Locate the cell with the specified text and output its (x, y) center coordinate. 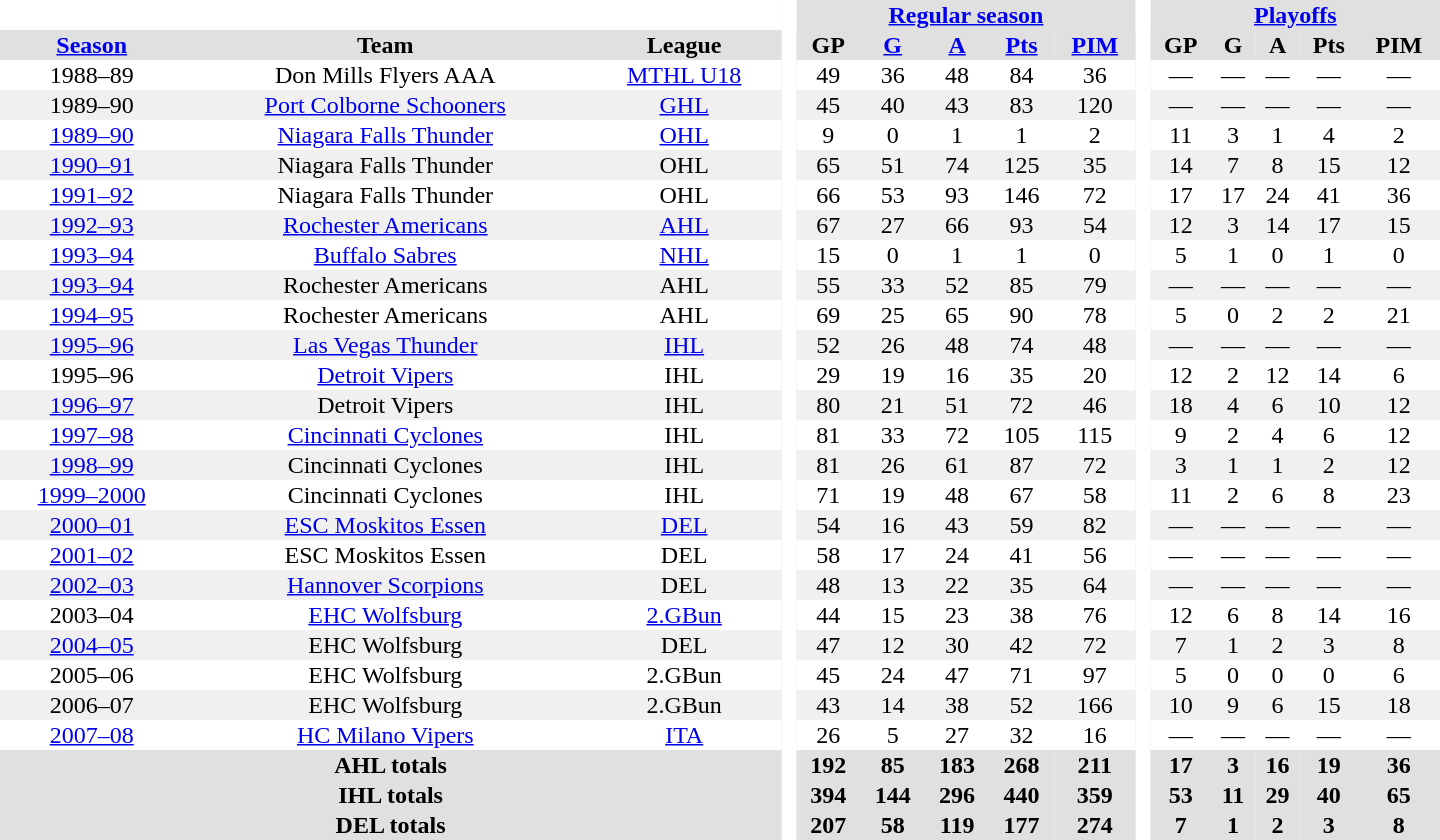
61 (957, 465)
1999–2000 (92, 495)
274 (1095, 825)
2000–01 (92, 525)
Regular season (966, 15)
211 (1095, 765)
2001–02 (92, 555)
82 (1095, 525)
144 (892, 795)
ITA (684, 735)
146 (1021, 195)
Don Mills Flyers AAA (385, 75)
1988–89 (92, 75)
Buffalo Sabres (385, 255)
1998–99 (92, 465)
359 (1095, 795)
Team (385, 45)
97 (1095, 675)
49 (828, 75)
56 (1095, 555)
32 (1021, 735)
87 (1021, 465)
192 (828, 765)
League (684, 45)
44 (828, 615)
115 (1095, 435)
440 (1021, 795)
2005–06 (92, 675)
207 (828, 825)
105 (1021, 435)
2002–03 (92, 585)
HC Milano Vipers (385, 735)
1992–93 (92, 225)
Las Vegas Thunder (385, 345)
20 (1095, 375)
22 (957, 585)
Playoffs (1296, 15)
GHL (684, 105)
268 (1021, 765)
177 (1021, 825)
296 (957, 795)
76 (1095, 615)
42 (1021, 645)
59 (1021, 525)
84 (1021, 75)
13 (892, 585)
120 (1095, 105)
NHL (684, 255)
Hannover Scorpions (385, 585)
25 (892, 315)
1990–91 (92, 165)
55 (828, 285)
80 (828, 405)
2004–05 (92, 645)
394 (828, 795)
1994–95 (92, 315)
Season (92, 45)
125 (1021, 165)
2006–07 (92, 705)
1996–97 (92, 405)
183 (957, 765)
DEL totals (390, 825)
64 (1095, 585)
1991–92 (92, 195)
AHL totals (390, 765)
Port Colborne Schooners (385, 105)
79 (1095, 285)
IHL totals (390, 795)
46 (1095, 405)
MTHL U18 (684, 75)
1997–98 (92, 435)
83 (1021, 105)
30 (957, 645)
78 (1095, 315)
119 (957, 825)
90 (1021, 315)
2007–08 (92, 735)
2003–04 (92, 615)
166 (1095, 705)
69 (828, 315)
